For the text-containing cell, return its midpoint in (X, Y) coordinate format. 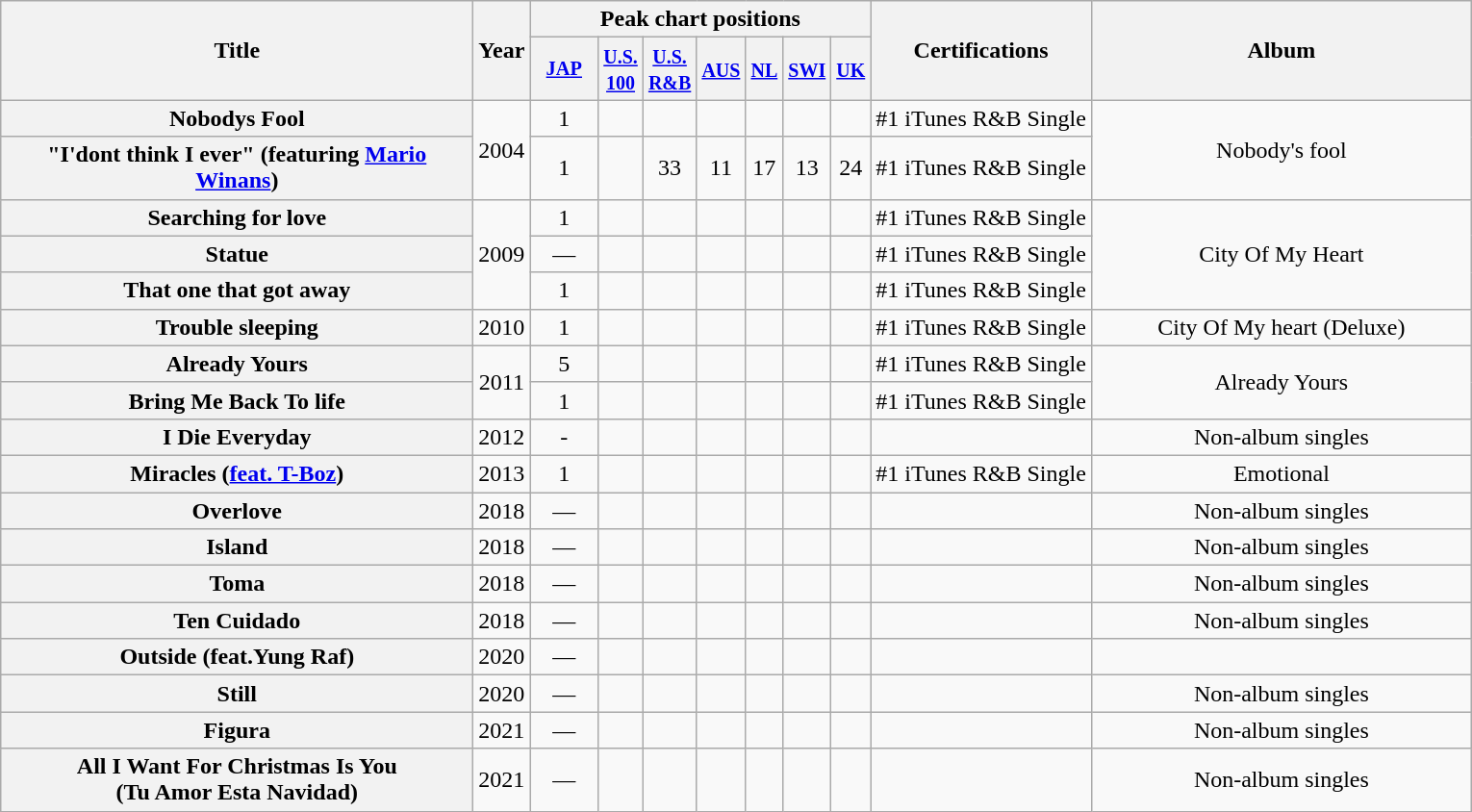
Title (237, 50)
2009 (502, 254)
NL (764, 69)
24 (850, 167)
Outside (feat.Yung Raf) (237, 657)
All I Want For Christmas Is You(Tu Amor Esta Navidad) (237, 779)
17 (764, 167)
Emotional (1282, 473)
Certifications (981, 50)
11 (722, 167)
13 (807, 167)
Still (237, 694)
Nobodys Fool (237, 118)
- (564, 437)
City Of My heart (Deluxe) (1282, 327)
Toma (237, 584)
Year (502, 50)
Peak chart positions (700, 19)
2012 (502, 437)
33 (670, 167)
Island (237, 547)
Searching for love (237, 217)
Ten Cuidado (237, 621)
Overlove (237, 511)
Statue (237, 254)
2004 (502, 150)
That one that got away (237, 291)
U.S.R&B (670, 69)
Miracles (feat. T-Boz) (237, 473)
Album (1282, 50)
JAP (564, 69)
I Die Everyday (237, 437)
Bring Me Back To life (237, 400)
2010 (502, 327)
AUS (722, 69)
UK (850, 69)
Nobody's fool (1282, 150)
5 (564, 364)
2011 (502, 382)
"I'dont think I ever" (featuring Mario Winans) (237, 167)
U.S.100 (622, 69)
Figura (237, 730)
2013 (502, 473)
Trouble sleeping (237, 327)
City Of My Heart (1282, 254)
SWI (807, 69)
